Extract the (x, y) coordinate from the center of the cell holding the provided text.  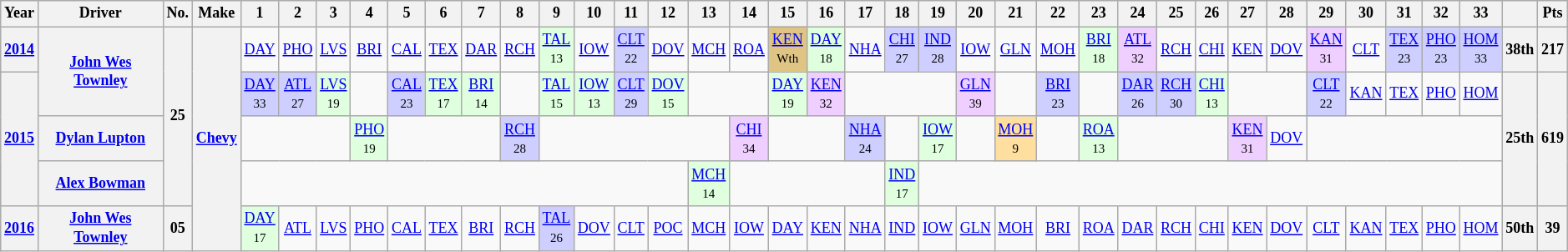
TEX17 (443, 94)
RCH30 (1176, 94)
Driver (100, 13)
24 (1137, 13)
CHI13 (1211, 94)
IOW17 (938, 139)
10 (594, 13)
IND28 (938, 49)
4 (369, 13)
DAY17 (260, 229)
26 (1211, 13)
14 (750, 13)
HOM33 (1481, 49)
6 (443, 13)
CHI34 (750, 139)
Dylan Lupton (100, 139)
DAR26 (1137, 94)
11 (631, 13)
IOW13 (594, 94)
17 (865, 13)
8 (520, 13)
ATL (297, 229)
PHO19 (369, 139)
Pts (1553, 13)
TAL13 (556, 49)
Make (216, 13)
ROA13 (1099, 139)
KEN32 (826, 94)
217 (1553, 49)
TEX23 (1404, 49)
30 (1366, 13)
33 (1481, 13)
2 (297, 13)
KENWth (787, 49)
MOH9 (1015, 139)
28 (1287, 13)
13 (709, 13)
Alex Bowman (100, 184)
MCH14 (709, 184)
POC (668, 229)
IND17 (902, 184)
Year (20, 13)
9 (556, 13)
7 (481, 13)
TAL26 (556, 229)
KAN31 (1326, 49)
BRI18 (1099, 49)
2015 (20, 139)
DAY33 (260, 94)
20 (975, 13)
619 (1553, 139)
PHO23 (1441, 49)
22 (1059, 13)
GLN39 (975, 94)
NHA24 (865, 139)
ATL32 (1137, 49)
19 (938, 13)
18 (902, 13)
23 (1099, 13)
32 (1441, 13)
KEN31 (1247, 139)
29 (1326, 13)
CHI27 (902, 49)
50th (1520, 229)
25th (1520, 139)
31 (1404, 13)
TAL15 (556, 94)
39 (1553, 229)
1 (260, 13)
DAY19 (787, 94)
21 (1015, 13)
38th (1520, 49)
5 (407, 13)
ATL27 (297, 94)
CLT29 (631, 94)
2014 (20, 49)
No. (177, 13)
27 (1247, 13)
Chevy (216, 139)
2016 (20, 229)
IND (902, 229)
BRI23 (1059, 94)
16 (826, 13)
05 (177, 229)
LVS19 (334, 94)
12 (668, 13)
DAY18 (826, 49)
3 (334, 13)
15 (787, 13)
DOV15 (668, 94)
BRI14 (481, 94)
CAL23 (407, 94)
RCH28 (520, 139)
